Scan for the cell matching the given text and deliver its [X, Y] coordinate at center. 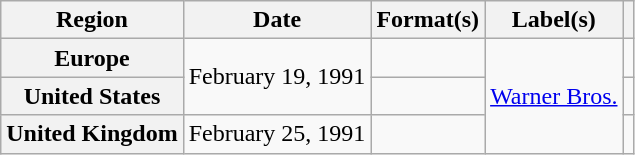
United Kingdom [92, 134]
Label(s) [554, 20]
February 19, 1991 [277, 77]
Date [277, 20]
Warner Bros. [554, 96]
Region [92, 20]
United States [92, 96]
Format(s) [428, 20]
February 25, 1991 [277, 134]
Europe [92, 58]
